Return (X, Y) of the center of cell containing provided text 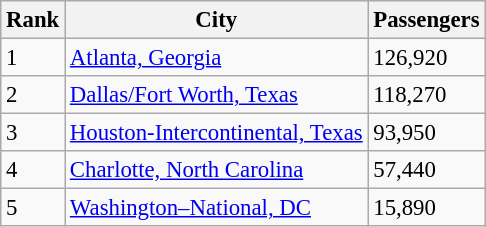
Washington–National, DC (216, 208)
Atlanta, Georgia (216, 58)
2 (33, 95)
4 (33, 170)
118,270 (426, 95)
126,920 (426, 58)
93,950 (426, 133)
Rank (33, 20)
15,890 (426, 208)
57,440 (426, 170)
Houston-Intercontinental, Texas (216, 133)
City (216, 20)
Passengers (426, 20)
Charlotte, North Carolina (216, 170)
Dallas/Fort Worth, Texas (216, 95)
1 (33, 58)
3 (33, 133)
5 (33, 208)
